Determine the (x, y) coordinate at the center of the cell enclosing the given text.  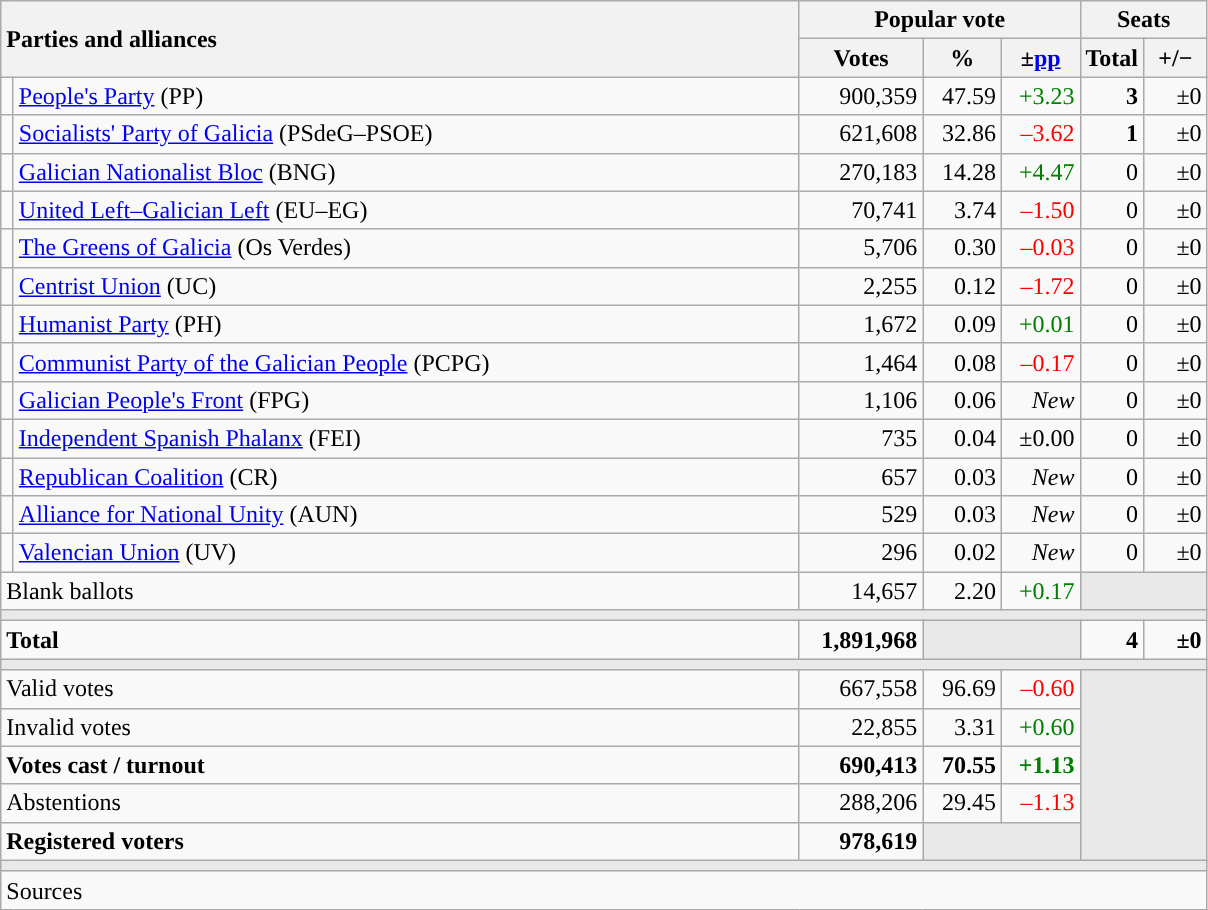
+/− (1176, 58)
1,106 (861, 400)
Galician Nationalist Bloc (BNG) (406, 172)
Votes (861, 58)
667,558 (861, 689)
–3.62 (1040, 134)
4 (1112, 640)
70.55 (962, 765)
+3.23 (1040, 96)
288,206 (861, 803)
+0.01 (1040, 324)
Galician People's Front (FPG) (406, 400)
22,855 (861, 727)
0.30 (962, 248)
+4.47 (1040, 172)
529 (861, 515)
5,706 (861, 248)
Seats (1144, 20)
1,464 (861, 362)
Centrist Union (UC) (406, 286)
People's Party (PP) (406, 96)
Popular vote (940, 20)
–1.50 (1040, 210)
14.28 (962, 172)
3.74 (962, 210)
–0.03 (1040, 248)
621,608 (861, 134)
1 (1112, 134)
Abstentions (400, 803)
0.02 (962, 553)
3 (1112, 96)
The Greens of Galicia (Os Verdes) (406, 248)
+0.60 (1040, 727)
Registered voters (400, 841)
±0.00 (1040, 438)
0.08 (962, 362)
Communist Party of the Galician People (PCPG) (406, 362)
2.20 (962, 591)
Invalid votes (400, 727)
0.12 (962, 286)
Alliance for National Unity (AUN) (406, 515)
Independent Spanish Phalanx (FEI) (406, 438)
% (962, 58)
690,413 (861, 765)
Sources (604, 890)
0.09 (962, 324)
Republican Coalition (CR) (406, 477)
United Left–Galician Left (EU–EG) (406, 210)
3.31 (962, 727)
+0.17 (1040, 591)
0.04 (962, 438)
657 (861, 477)
2,255 (861, 286)
–1.72 (1040, 286)
–1.13 (1040, 803)
29.45 (962, 803)
296 (861, 553)
Valencian Union (UV) (406, 553)
Valid votes (400, 689)
Socialists' Party of Galicia (PSdeG–PSOE) (406, 134)
96.69 (962, 689)
–0.60 (1040, 689)
Humanist Party (PH) (406, 324)
Blank ballots (400, 591)
70,741 (861, 210)
32.86 (962, 134)
Votes cast / turnout (400, 765)
270,183 (861, 172)
14,657 (861, 591)
47.59 (962, 96)
900,359 (861, 96)
1,672 (861, 324)
978,619 (861, 841)
–0.17 (1040, 362)
735 (861, 438)
Parties and alliances (400, 39)
1,891,968 (861, 640)
0.06 (962, 400)
+1.13 (1040, 765)
±pp (1040, 58)
